Provide the (X, Y) coordinate of the cell's center where the given text is located.  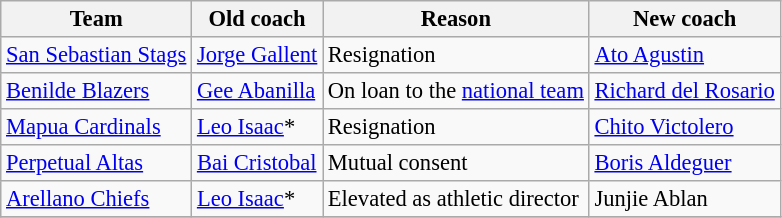
Chito Victolero (684, 127)
Richard del Rosario (684, 91)
Arellano Chiefs (96, 199)
Ato Agustin (684, 55)
Elevated as athletic director (456, 199)
Old coach (258, 19)
Gee Abanilla (258, 91)
Mutual consent (456, 163)
Jorge Gallent (258, 55)
Mapua Cardinals (96, 127)
San Sebastian Stags (96, 55)
New coach (684, 19)
Boris Aldeguer (684, 163)
Perpetual Altas (96, 163)
Junjie Ablan (684, 199)
Team (96, 19)
Benilde Blazers (96, 91)
Bai Cristobal (258, 163)
Reason (456, 19)
On loan to the national team (456, 91)
